For the text-containing cell, return its midpoint in [X, Y] coordinate format. 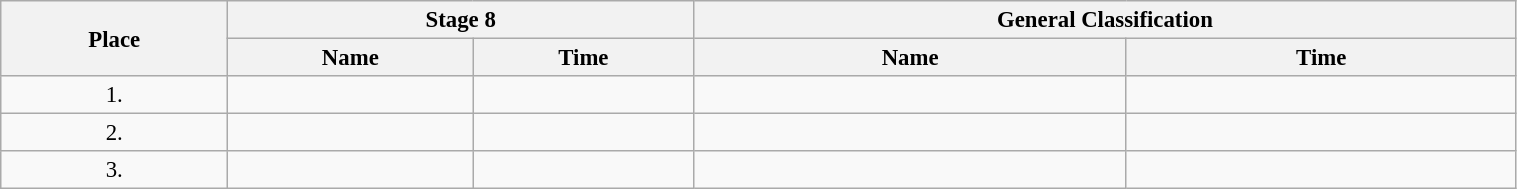
Stage 8 [461, 20]
General Classification [1105, 20]
Place [114, 38]
3. [114, 170]
2. [114, 133]
1. [114, 95]
